Return (X, Y) of the center of cell containing provided text 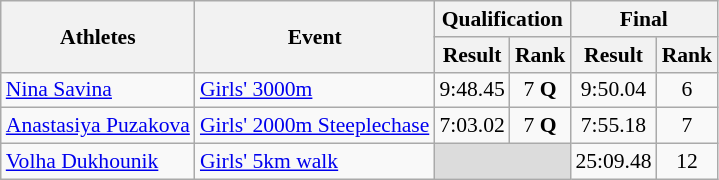
Girls' 2000m Steeplechase (314, 126)
Athletes (98, 36)
12 (688, 162)
Girls' 3000m (314, 90)
Nina Savina (98, 90)
9:48.45 (472, 90)
7:03.02 (472, 126)
6 (688, 90)
Volha Dukhounik (98, 162)
Event (314, 36)
Qualification (502, 19)
25:09.48 (613, 162)
Final (644, 19)
9:50.04 (613, 90)
7 (688, 126)
Girls' 5km walk (314, 162)
7:55.18 (613, 126)
Anastasiya Puzakova (98, 126)
